Extract the (X, Y) coordinate from the center of the cell holding the provided text.  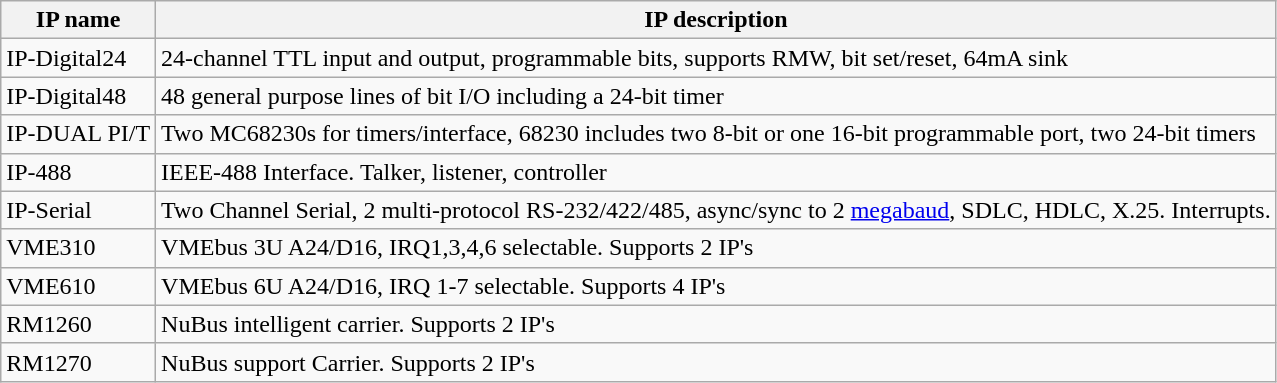
IP-Digital24 (78, 58)
NuBus intelligent carrier. Supports 2 IP's (716, 324)
IP description (716, 20)
Two MC68230s for timers/interface, 68230 includes two 8-bit or one 16-bit programmable port, two 24-bit timers (716, 134)
IP-488 (78, 172)
48 general purpose lines of bit I/O including a 24-bit timer (716, 96)
RM1270 (78, 362)
VME610 (78, 286)
IEEE-488 Interface. Talker, listener, controller (716, 172)
Two Channel Serial, 2 multi-protocol RS-232/422/485, async/sync to 2 megabaud, SDLC, HDLC, X.25. Interrupts. (716, 210)
NuBus support Carrier. Supports 2 IP's (716, 362)
IP-DUAL PI/T (78, 134)
VME310 (78, 248)
IP name (78, 20)
24-channel TTL input and output, programmable bits, supports RMW, bit set/reset, 64mA sink (716, 58)
IP-Digital48 (78, 96)
IP-Serial (78, 210)
VMEbus 6U A24/D16, IRQ 1-7 selectable. Supports 4 IP's (716, 286)
VMEbus 3U A24/D16, IRQ1,3,4,6 selectable. Supports 2 IP's (716, 248)
RM1260 (78, 324)
